Search for the cell housing the specified text and yield its [X, Y] center coordinate. 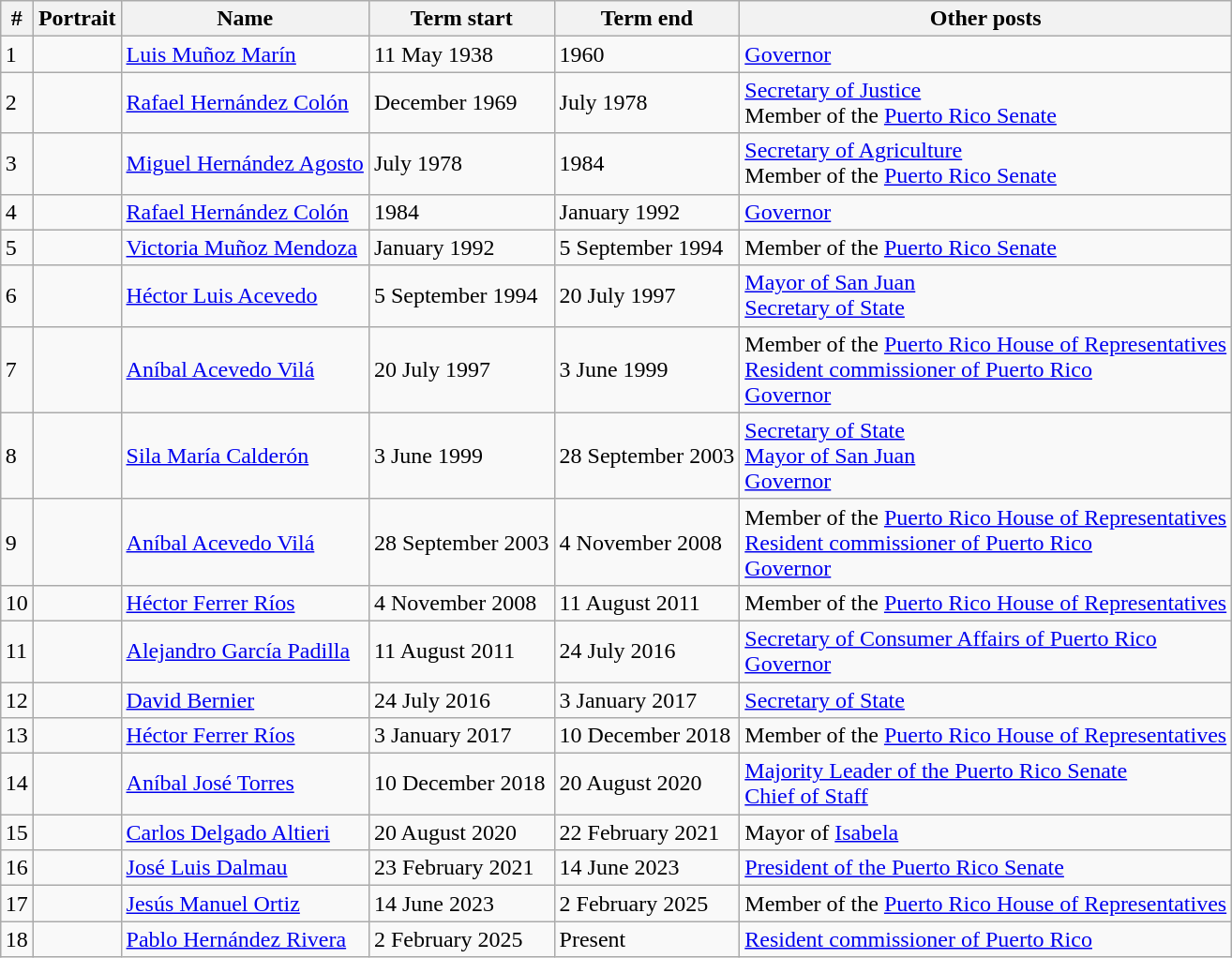
Sila María Calderón [245, 456]
Carlos Delgado Altieri [245, 832]
José Luis Dalmau [245, 868]
Luis Muñoz Marín [245, 54]
5 [17, 247]
8 [17, 456]
10 [17, 603]
Pablo Hernández Rivera [245, 939]
11 May 1938 [461, 54]
16 [17, 868]
Héctor Luis Acevedo [245, 296]
Resident commissioner of Puerto Rico [986, 939]
15 [17, 832]
6 [17, 296]
2 [17, 103]
Secretary of JusticeMember of the Puerto Rico Senate [986, 103]
14 [17, 784]
Term start [461, 19]
David Bernier [245, 700]
December 1969 [461, 103]
Miguel Hernández Agosto [245, 163]
22 February 2021 [647, 832]
3 [17, 163]
Other posts [986, 19]
12 [17, 700]
Alejandro García Padilla [245, 651]
Secretary of Consumer Affairs of Puerto RicoGovernor [986, 651]
Present [647, 939]
11 [17, 651]
18 [17, 939]
9 [17, 542]
23 February 2021 [461, 868]
1960 [647, 54]
1 [17, 54]
Victoria Muñoz Mendoza [245, 247]
Member of the Puerto Rico Senate [986, 247]
4 [17, 212]
13 [17, 736]
Secretary of StateMayor of San JuanGovernor [986, 456]
17 [17, 904]
Secretary of State [986, 700]
Term end [647, 19]
Name [245, 19]
Jesús Manuel Ortiz [245, 904]
Mayor of San JuanSecretary of State [986, 296]
Portrait [77, 19]
Mayor of Isabela [986, 832]
Majority Leader of the Puerto Rico SenateChief of Staff [986, 784]
Aníbal José Torres [245, 784]
# [17, 19]
Secretary of AgricultureMember of the Puerto Rico Senate [986, 163]
7 [17, 369]
President of the Puerto Rico Senate [986, 868]
